For the text-containing cell, return its midpoint in (X, Y) coordinate format. 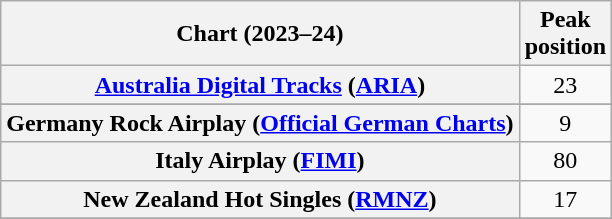
Peakposition (565, 34)
Italy Airplay (FIMI) (260, 161)
New Zealand Hot Singles (RMNZ) (260, 199)
80 (565, 161)
Germany Rock Airplay (Official German Charts) (260, 123)
9 (565, 123)
23 (565, 85)
Australia Digital Tracks (ARIA) (260, 85)
Chart (2023–24) (260, 34)
17 (565, 199)
